Find where the given text appears and provide that cell's center as (X, Y) coordinate. 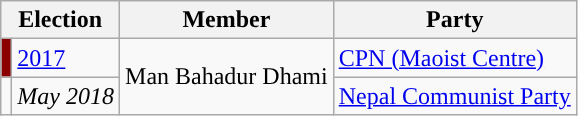
May 2018 (66, 96)
Party (454, 20)
Nepal Communist Party (454, 96)
Election (60, 20)
Member (227, 20)
Man Bahadur Dhami (227, 77)
CPN (Maoist Centre) (454, 58)
2017 (66, 58)
